Find where the given text appears and provide that cell's center as (X, Y) coordinate. 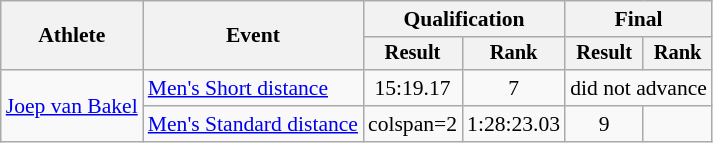
colspan=2 (412, 124)
15:19.17 (412, 88)
1:28:23.03 (514, 124)
Joep van Bakel (72, 106)
7 (514, 88)
Men's Short distance (253, 88)
Qualification (464, 19)
Athlete (72, 36)
did not advance (638, 88)
9 (604, 124)
Final (638, 19)
Event (253, 36)
Men's Standard distance (253, 124)
